Extract the [X, Y] coordinate from the center of the cell holding the provided text.  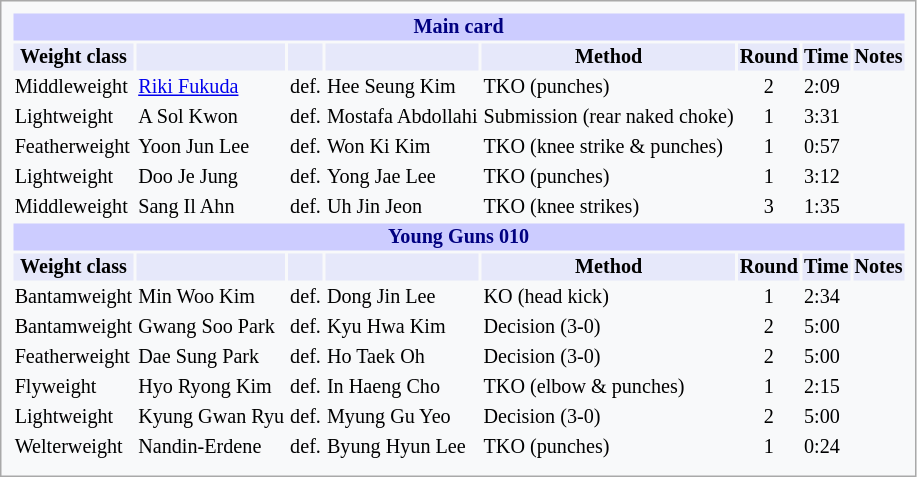
Ho Taek Oh [402, 356]
Kyung Gwan Ryu [212, 416]
Welterweight [74, 446]
Yong Jae Lee [402, 176]
Young Guns 010 [458, 236]
Doo Je Jung [212, 176]
Nandin-Erdene [212, 446]
Kyu Hwa Kim [402, 326]
0:57 [826, 146]
Flyweight [74, 386]
Uh Jin Jeon [402, 206]
KO (head kick) [608, 296]
Min Woo Kim [212, 296]
Yoon Jun Lee [212, 146]
Won Ki Kim [402, 146]
3 [768, 206]
A Sol Kwon [212, 116]
2:15 [826, 386]
3:12 [826, 176]
In Haeng Cho [402, 386]
0:24 [826, 446]
Dong Jin Lee [402, 296]
Dae Sung Park [212, 356]
3:31 [826, 116]
Mostafa Abdollahi [402, 116]
Byung Hyun Lee [402, 446]
Hee Seung Kim [402, 86]
Submission (rear naked choke) [608, 116]
TKO (knee strike & punches) [608, 146]
Main card [458, 26]
2:34 [826, 296]
TKO (knee strikes) [608, 206]
Hyo Ryong Kim [212, 386]
Myung Gu Yeo [402, 416]
Riki Fukuda [212, 86]
2:09 [826, 86]
TKO (elbow & punches) [608, 386]
Sang Il Ahn [212, 206]
Gwang Soo Park [212, 326]
1:35 [826, 206]
